Extract the [x, y] coordinate from the center of the cell holding the provided text.  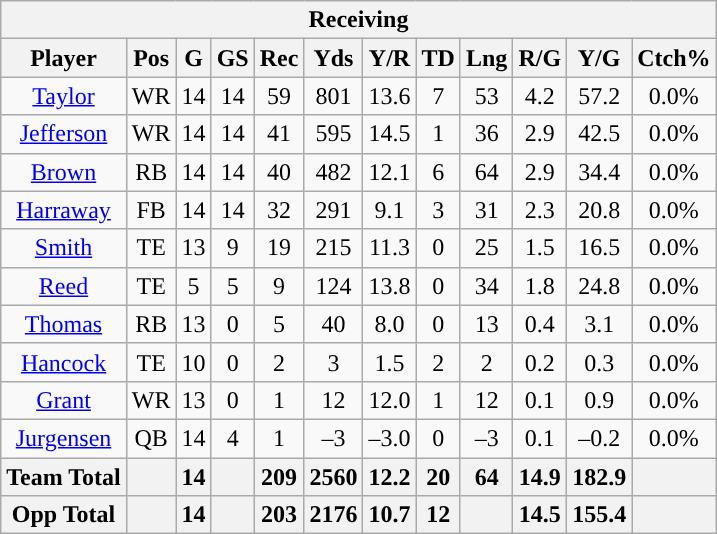
QB [151, 438]
41 [279, 134]
57.2 [600, 96]
Jurgensen [64, 438]
124 [334, 286]
209 [279, 477]
59 [279, 96]
Taylor [64, 96]
Hancock [64, 362]
TD [438, 58]
Y/R [390, 58]
1.8 [540, 286]
12.2 [390, 477]
G [194, 58]
20 [438, 477]
203 [279, 515]
Ctch% [674, 58]
2176 [334, 515]
13.6 [390, 96]
34.4 [600, 172]
Player [64, 58]
25 [486, 248]
14.9 [540, 477]
Reed [64, 286]
Lng [486, 58]
GS [232, 58]
4.2 [540, 96]
Grant [64, 400]
2560 [334, 477]
0.3 [600, 362]
Team Total [64, 477]
2.3 [540, 210]
6 [438, 172]
13.8 [390, 286]
–3.0 [390, 438]
19 [279, 248]
291 [334, 210]
Yds [334, 58]
4 [232, 438]
11.3 [390, 248]
Brown [64, 172]
Pos [151, 58]
182.9 [600, 477]
32 [279, 210]
8.0 [390, 324]
20.8 [600, 210]
34 [486, 286]
0.2 [540, 362]
215 [334, 248]
Rec [279, 58]
36 [486, 134]
12.1 [390, 172]
12.0 [390, 400]
R/G [540, 58]
10.7 [390, 515]
Jefferson [64, 134]
24.8 [600, 286]
42.5 [600, 134]
16.5 [600, 248]
7 [438, 96]
9.1 [390, 210]
Harraway [64, 210]
801 [334, 96]
Y/G [600, 58]
10 [194, 362]
31 [486, 210]
Smith [64, 248]
595 [334, 134]
–0.2 [600, 438]
3.1 [600, 324]
53 [486, 96]
0.9 [600, 400]
FB [151, 210]
Thomas [64, 324]
0.4 [540, 324]
Receiving [358, 20]
482 [334, 172]
Opp Total [64, 515]
155.4 [600, 515]
